Capture the cell that displays the provided text and extract its (X, Y) central coordinate. 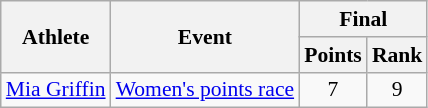
Final (363, 19)
Rank (398, 55)
Women's points race (206, 90)
7 (333, 90)
Mia Griffin (56, 90)
Points (333, 55)
Athlete (56, 36)
Event (206, 36)
9 (398, 90)
